Detect which cell encompasses the target text, then output its [X, Y] center coordinate. 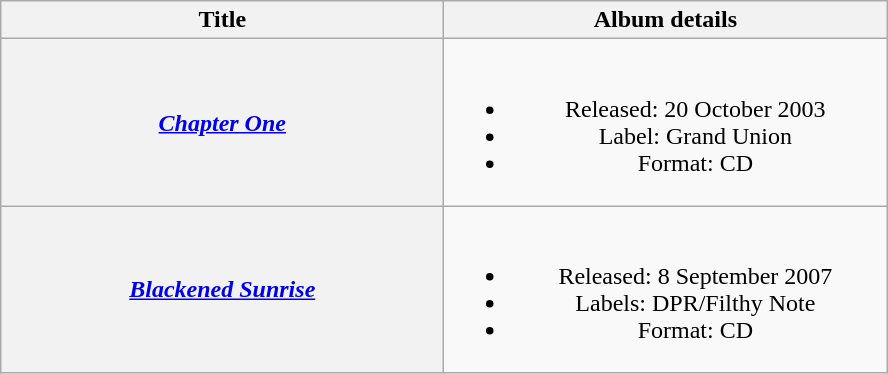
Chapter One [222, 122]
Album details [666, 20]
Title [222, 20]
Released: 8 September 2007Labels: DPR/Filthy NoteFormat: CD [666, 290]
Released: 20 October 2003Label: Grand UnionFormat: CD [666, 122]
Blackened Sunrise [222, 290]
